Provide the [x, y] coordinate of the cell's center where the given text is located.  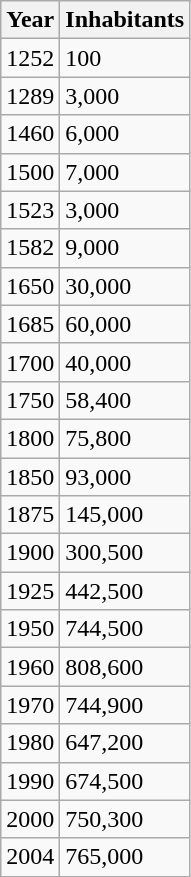
1460 [30, 134]
1800 [30, 438]
Inhabitants [125, 20]
6,000 [125, 134]
145,000 [125, 515]
1875 [30, 515]
1925 [30, 591]
75,800 [125, 438]
674,500 [125, 781]
60,000 [125, 324]
1650 [30, 286]
1950 [30, 629]
7,000 [125, 172]
30,000 [125, 286]
1960 [30, 667]
1582 [30, 248]
744,500 [125, 629]
1700 [30, 362]
442,500 [125, 591]
744,900 [125, 705]
1252 [30, 58]
9,000 [125, 248]
765,000 [125, 857]
100 [125, 58]
1289 [30, 96]
1750 [30, 400]
300,500 [125, 553]
1500 [30, 172]
2004 [30, 857]
808,600 [125, 667]
1970 [30, 705]
1685 [30, 324]
1900 [30, 553]
40,000 [125, 362]
2000 [30, 819]
1850 [30, 477]
1523 [30, 210]
750,300 [125, 819]
93,000 [125, 477]
Year [30, 20]
1990 [30, 781]
647,200 [125, 743]
1980 [30, 743]
58,400 [125, 400]
